Find where the given text appears and provide that cell's center as [X, Y] coordinate. 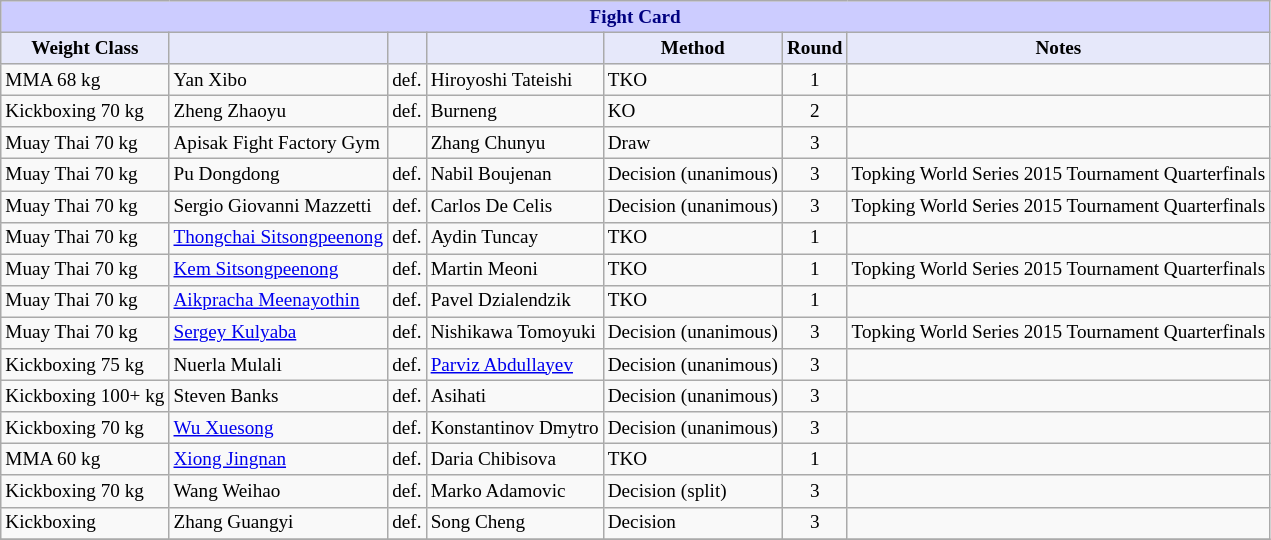
Draw [692, 143]
Kickboxing 75 kg [85, 365]
Nishikawa Tomoyuki [514, 333]
Round [814, 48]
Zhang Chunyu [514, 143]
Apisak Fight Factory Gym [278, 143]
Steven Banks [278, 396]
Kickboxing [85, 523]
Zhang Guangyi [278, 523]
MMA 68 kg [85, 80]
Aikpracha Meenayothin [278, 301]
Hiroyoshi Tateishi [514, 80]
MMA 60 kg [85, 460]
Song Cheng [514, 523]
Wu Xuesong [278, 428]
Daria Chibisova [514, 460]
Parviz Abdullayev [514, 365]
Notes [1058, 48]
Wang Weihao [278, 491]
Method [692, 48]
Nabil Boujenan [514, 175]
Decision [692, 523]
Fight Card [636, 17]
Weight Class [85, 48]
Martin Meoni [514, 270]
Carlos De Celis [514, 206]
Zheng Zhaoyu [278, 111]
Thongchai Sitsongpeenong [278, 238]
Marko Adamovic [514, 491]
Aydin Tuncay [514, 238]
Konstantinov Dmytro [514, 428]
Kem Sitsongpeenong [278, 270]
Burneng [514, 111]
Yan Xibo [278, 80]
Sergey Kulyaba [278, 333]
Decision (split) [692, 491]
Sergio Giovanni Mazzetti [278, 206]
Pu Dongdong [278, 175]
Pavel Dzialendzik [514, 301]
Kickboxing 100+ kg [85, 396]
Asihati [514, 396]
Nuerla Mulali [278, 365]
KO [692, 111]
Xiong Jingnan [278, 460]
2 [814, 111]
